Pinpoint the cell where the given text exists, returning its (x, y) midpoint coordinate. 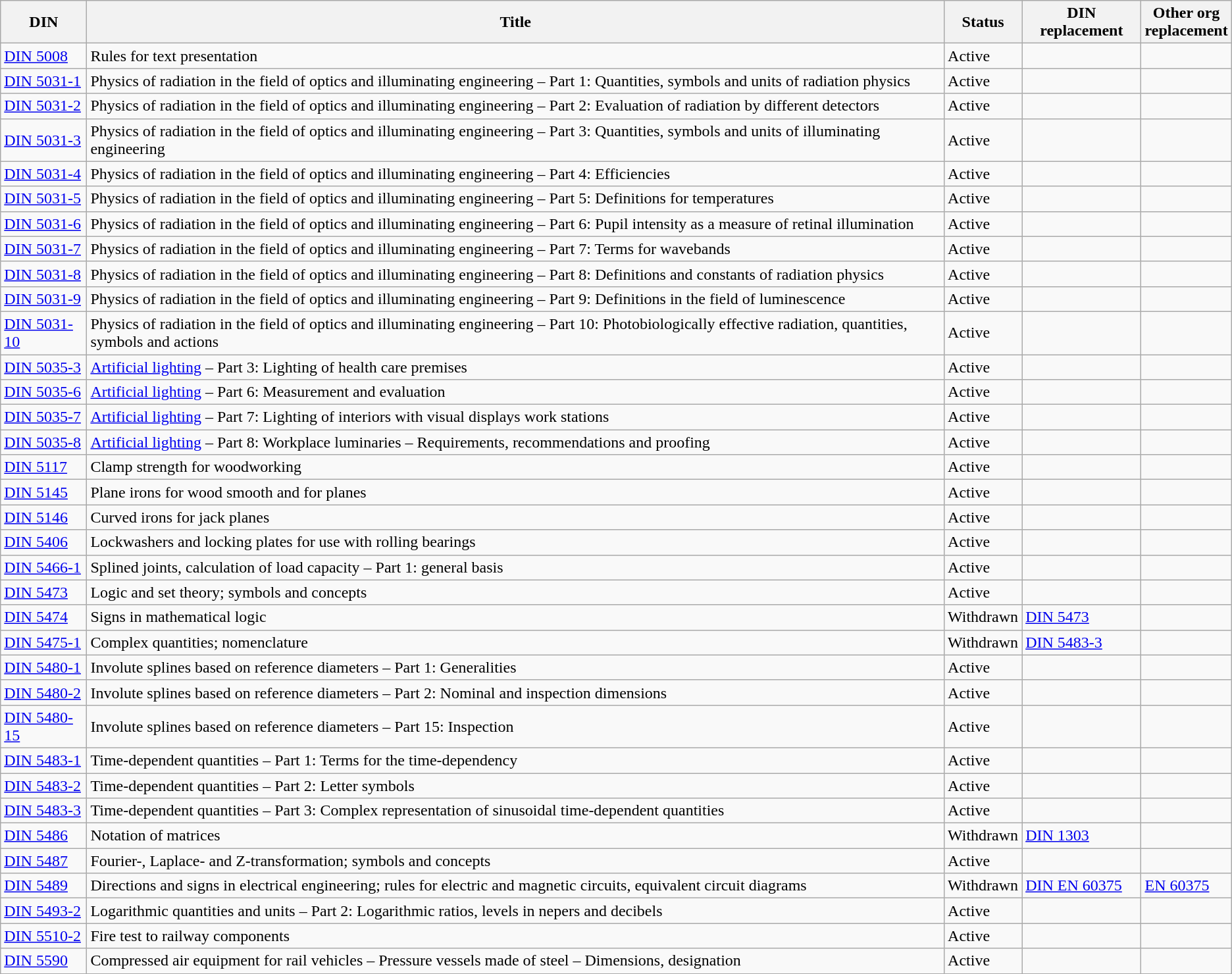
DIN 5031-4 (43, 174)
Logic and set theory; symbols and concepts (516, 592)
Involute splines based on reference diameters – Part 15: Inspection (516, 727)
Physics of radiation in the field of optics and illuminating engineering – Part 3: Quantities, symbols and units of illuminating engineering (516, 140)
Curved irons for jack planes (516, 517)
DIN 5031-10 (43, 333)
Complex quantities; nomenclature (516, 642)
Artificial lighting – Part 3: Lighting of health care premises (516, 367)
DIN 5483-2 (43, 785)
Notation of matrices (516, 836)
DIN 5031-1 (43, 81)
DIN 5145 (43, 492)
Physics of radiation in the field of optics and illuminating engineering – Part 2: Evaluation of radiation by different detectors (516, 106)
Physics of radiation in the field of optics and illuminating engineering – Part 6: Pupil intensity as a measure of retinal illumination (516, 224)
DIN 5031-7 (43, 249)
Physics of radiation in the field of optics and illuminating engineering – Part 1: Quantities, symbols and units of radiation physics (516, 81)
Title (516, 22)
DIN 5480-15 (43, 727)
DIN 5117 (43, 467)
DIN 5035-3 (43, 367)
DIN 5031-2 (43, 106)
Physics of radiation in the field of optics and illuminating engineering – Part 9: Definitions in the field of luminescence (516, 299)
Time-dependent quantities – Part 2: Letter symbols (516, 785)
DIN 5031-8 (43, 274)
DIN 5590 (43, 961)
Signs in mathematical logic (516, 617)
DIN 1303 (1082, 836)
Physics of radiation in the field of optics and illuminating engineering – Part 7: Terms for wavebands (516, 249)
Splined joints, calculation of load capacity – Part 1: general basis (516, 567)
Fourier-, Laplace- and Z-transformation; symbols and concepts (516, 861)
Other orgreplacement (1186, 22)
DIN 5035-8 (43, 442)
DIN 5483-1 (43, 760)
DIN 5031-3 (43, 140)
Compressed air equipment for rail vehicles – Pressure vessels made of steel – Dimensions, designation (516, 961)
DIN 5480-2 (43, 692)
Involute splines based on reference diameters – Part 2: Nominal and inspection dimensions (516, 692)
Rules for text presentation (516, 56)
DIN 5474 (43, 617)
Physics of radiation in the field of optics and illuminating engineering – Part 8: Definitions and constants of radiation physics (516, 274)
DIN 5480-1 (43, 667)
Artificial lighting – Part 6: Measurement and evaluation (516, 392)
Artificial lighting – Part 8: Workplace luminaries – Requirements, recommendations and proofing (516, 442)
Logarithmic quantities and units – Part 2: Logarithmic ratios, levels in nepers and decibels (516, 911)
DIN 5475-1 (43, 642)
Time-dependent quantities – Part 1: Terms for the time-dependency (516, 760)
DIN 5031-9 (43, 299)
Physics of radiation in the field of optics and illuminating engineering – Part 5: Definitions for temperatures (516, 199)
Fire test to railway components (516, 936)
Involute splines based on reference diameters – Part 1: Generalities (516, 667)
Clamp strength for woodworking (516, 467)
Time-dependent quantities – Part 3: Complex representation of sinusoidal time-dependent quantities (516, 811)
Lockwashers and locking plates for use with rolling bearings (516, 542)
DIN 5008 (43, 56)
DIN 5035-6 (43, 392)
DIN 5489 (43, 886)
Artificial lighting – Part 7: Lighting of interiors with visual displays work stations (516, 417)
DIN 5486 (43, 836)
DIN 5146 (43, 517)
DIN 5031-5 (43, 199)
DIN 5466-1 (43, 567)
DIN EN 60375 (1082, 886)
DIN 5487 (43, 861)
DIN (43, 22)
Status (983, 22)
Plane irons for wood smooth and for planes (516, 492)
DIN 5510-2 (43, 936)
DIN replacement (1082, 22)
Physics of radiation in the field of optics and illuminating engineering – Part 4: Efficiencies (516, 174)
DIN 5406 (43, 542)
EN 60375 (1186, 886)
DIN 5493-2 (43, 911)
Directions and signs in electrical engineering; rules for electric and magnetic circuits, equivalent circuit diagrams (516, 886)
DIN 5035-7 (43, 417)
DIN 5031-6 (43, 224)
